Detect which cell encompasses the target text, then output its [x, y] center coordinate. 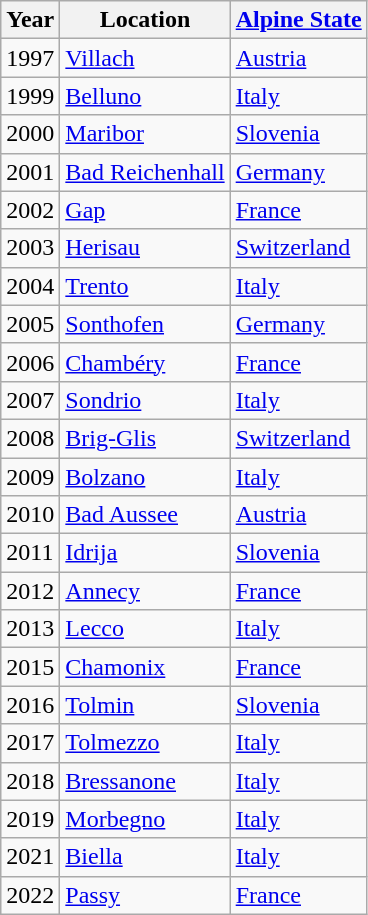
Location [145, 20]
Sonthofen [145, 324]
2007 [30, 400]
2010 [30, 515]
2012 [30, 591]
2018 [30, 781]
Year [30, 20]
Bressanone [145, 781]
2006 [30, 362]
Alpine State [298, 20]
Tolmezzo [145, 743]
Chamonix [145, 667]
2013 [30, 629]
2022 [30, 895]
2016 [30, 705]
Idrija [145, 553]
Bolzano [145, 477]
2009 [30, 477]
2001 [30, 172]
2003 [30, 248]
2021 [30, 857]
1997 [30, 58]
Tolmin [145, 705]
Biella [145, 857]
2004 [30, 286]
2002 [30, 210]
2017 [30, 743]
Passy [145, 895]
Maribor [145, 134]
2011 [30, 553]
Brig-Glis [145, 438]
2005 [30, 324]
Bad Aussee [145, 515]
Chambéry [145, 362]
1999 [30, 96]
Trento [145, 286]
Annecy [145, 591]
Herisau [145, 248]
Villach [145, 58]
Sondrio [145, 400]
Bad Reichenhall [145, 172]
2008 [30, 438]
2000 [30, 134]
Belluno [145, 96]
2019 [30, 819]
Lecco [145, 629]
Gap [145, 210]
2015 [30, 667]
Morbegno [145, 819]
